Return [X, Y] of the center of cell containing provided text 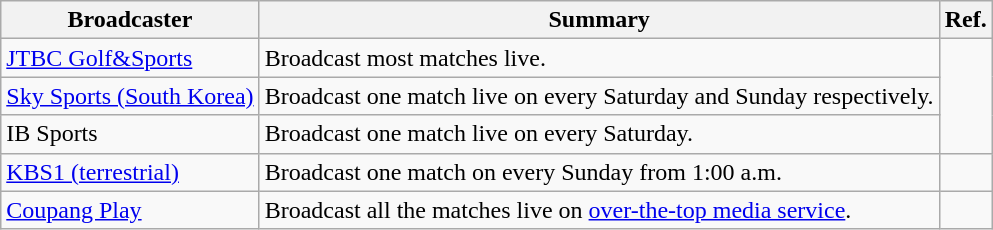
JTBC Golf&Sports [130, 58]
Broadcast one match live on every Saturday and Sunday respectively. [599, 96]
Summary [599, 20]
Broadcast most matches live. [599, 58]
Coupang Play [130, 210]
Ref. [966, 20]
Broadcast all the matches live on over-the-top media service. [599, 210]
Sky Sports (South Korea) [130, 96]
Broadcast one match live on every Saturday. [599, 134]
KBS1 (terrestrial) [130, 172]
IB Sports [130, 134]
Broadcast one match on every Sunday from 1:00 a.m. [599, 172]
Broadcaster [130, 20]
